Pinpoint the cell where the given text exists, returning its (x, y) midpoint coordinate. 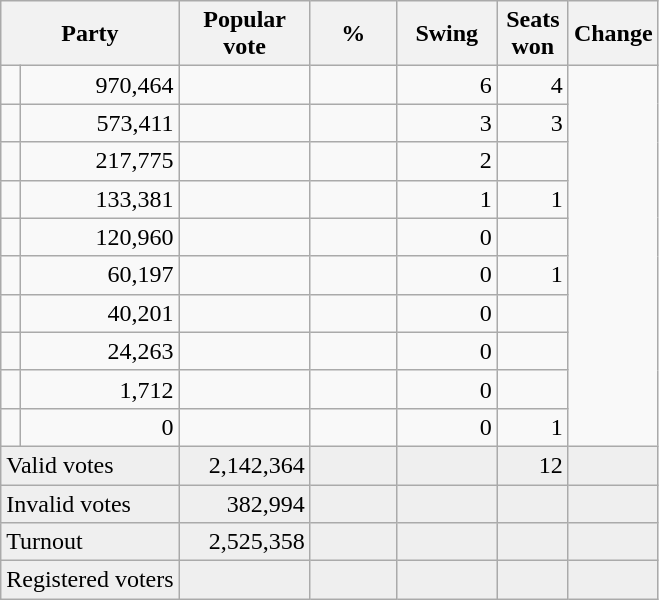
12 (532, 465)
Popular vote (244, 34)
Invalid votes (90, 503)
217,775 (100, 161)
2,142,364 (244, 465)
6 (446, 85)
573,411 (100, 123)
382,994 (244, 503)
40,201 (100, 313)
Party (90, 34)
Seatswon (532, 34)
133,381 (100, 199)
60,197 (100, 275)
2,525,358 (244, 542)
% (353, 34)
970,464 (100, 85)
24,263 (100, 351)
Swing (446, 34)
Valid votes (90, 465)
2 (446, 161)
1,712 (100, 389)
Turnout (90, 542)
120,960 (100, 237)
Change (613, 34)
4 (532, 85)
Registered voters (90, 580)
